Scan for the cell matching the given text and deliver its (x, y) coordinate at center. 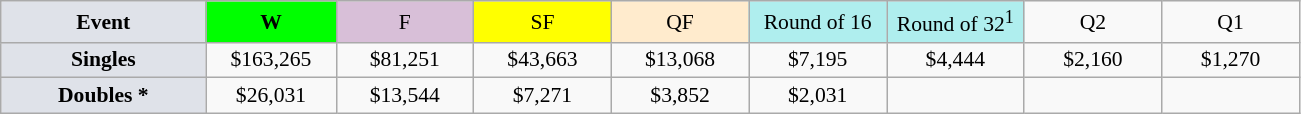
$13,068 (680, 60)
$81,251 (405, 60)
$7,195 (818, 60)
Singles (104, 60)
Q1 (1231, 22)
Doubles * (104, 96)
Round of 16 (818, 22)
$2,031 (818, 96)
Round of 321 (955, 22)
$43,663 (543, 60)
W (271, 22)
$4,444 (955, 60)
Q2 (1093, 22)
$26,031 (271, 96)
$2,160 (1093, 60)
$13,544 (405, 96)
Event (104, 22)
SF (543, 22)
F (405, 22)
$1,270 (1231, 60)
$3,852 (680, 96)
$163,265 (271, 60)
$7,271 (543, 96)
QF (680, 22)
